Find where the given text appears and provide that cell's center as [x, y] coordinate. 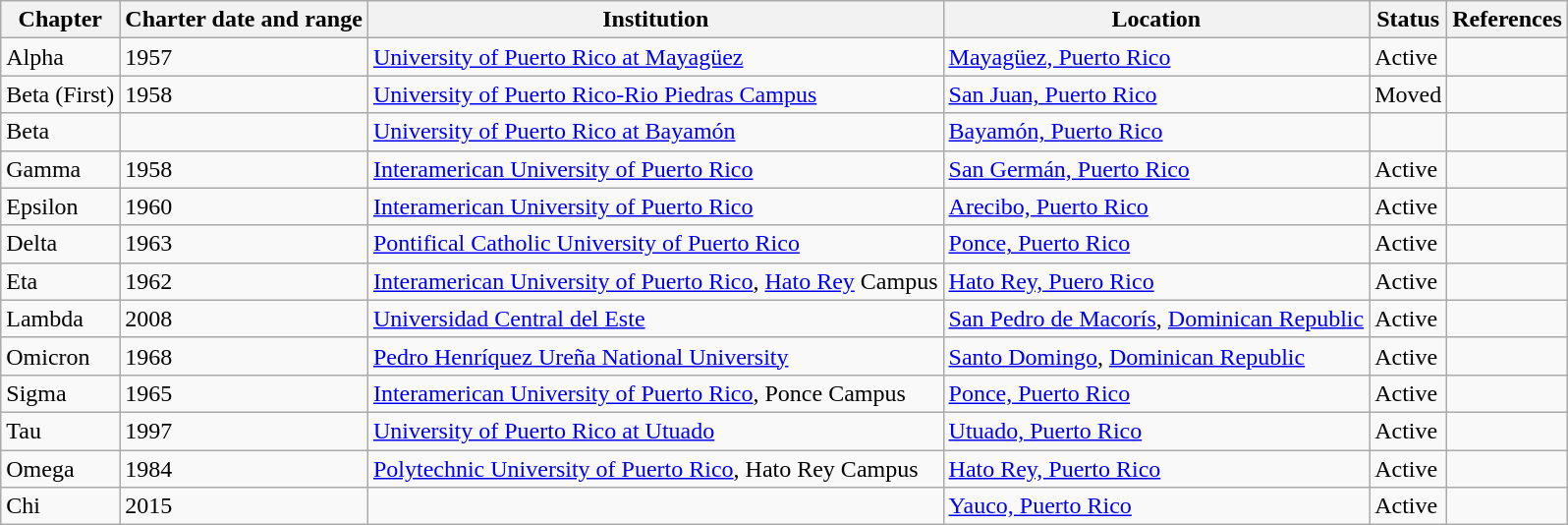
Omega [61, 469]
References [1507, 20]
University of Puerto Rico-Rio Piedras Campus [655, 94]
University of Puerto Rico at Mayagüez [655, 57]
Beta [61, 132]
1968 [244, 356]
1960 [244, 206]
Gamma [61, 169]
San Pedro de Macorís, Dominican Republic [1156, 319]
Universidad Central del Este [655, 319]
1984 [244, 469]
Polytechnic University of Puerto Rico, Hato Rey Campus [655, 469]
Mayagüez, Puerto Rico [1156, 57]
Interamerican University of Puerto Rico, Hato Rey Campus [655, 281]
1965 [244, 393]
Hato Rey, Puero Rico [1156, 281]
Pontifical Catholic University of Puerto Rico [655, 244]
Moved [1409, 94]
2015 [244, 506]
Alpha [61, 57]
Delta [61, 244]
Bayamón, Puerto Rico [1156, 132]
Interamerican University of Puerto Rico, Ponce Campus [655, 393]
1997 [244, 431]
Location [1156, 20]
Status [1409, 20]
University of Puerto Rico at Bayamón [655, 132]
Santo Domingo, Dominican Republic [1156, 356]
San Juan, Puerto Rico [1156, 94]
Institution [655, 20]
Hato Rey, Puerto Rico [1156, 469]
Beta (First) [61, 94]
Tau [61, 431]
Arecibo, Puerto Rico [1156, 206]
2008 [244, 319]
Sigma [61, 393]
Lambda [61, 319]
Chi [61, 506]
1957 [244, 57]
Eta [61, 281]
Charter date and range [244, 20]
Utuado, Puerto Rico [1156, 431]
1962 [244, 281]
University of Puerto Rico at Utuado [655, 431]
Epsilon [61, 206]
San Germán, Puerto Rico [1156, 169]
Chapter [61, 20]
Pedro Henríquez Ureña National University [655, 356]
Omicron [61, 356]
Yauco, Puerto Rico [1156, 506]
1963 [244, 244]
